Provide the (X, Y) coordinate of the cell's center where the given text is located.  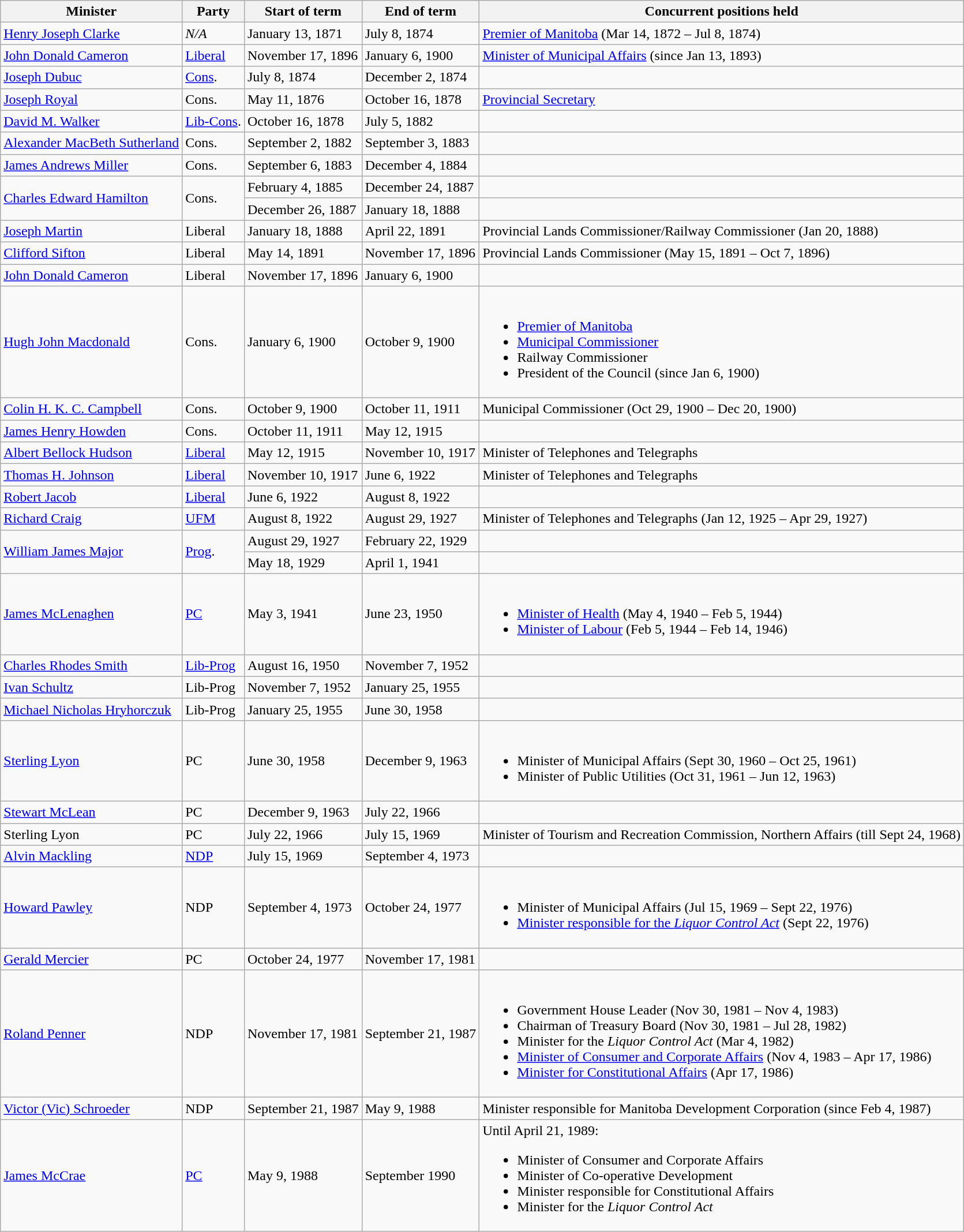
Minister of Municipal Affairs (since Jan 13, 1893) (722, 55)
September 6, 1883 (303, 165)
May 3, 1941 (303, 614)
January 13, 1871 (303, 33)
Henry Joseph Clarke (91, 33)
December 24, 1887 (421, 187)
N/A (213, 33)
Roland Penner (91, 1034)
Howard Pawley (91, 908)
William James Major (91, 552)
Joseph Martin (91, 231)
Gerald Mercier (91, 959)
UFM (213, 519)
Thomas H. Johnson (91, 475)
David M. Walker (91, 121)
February 4, 1885 (303, 187)
September 1990 (421, 1175)
August 16, 1950 (303, 665)
Minister of Telephones and Telegraphs (Jan 12, 1925 – Apr 29, 1927) (722, 519)
Minister of Health (May 4, 1940 – Feb 5, 1944)Minister of Labour (Feb 5, 1944 – Feb 14, 1946) (722, 614)
Hugh John Macdonald (91, 342)
End of term (421, 12)
Provincial Lands Commissioner/Railway Commissioner (Jan 20, 1888) (722, 231)
Prog. (213, 552)
Albert Bellock Hudson (91, 453)
May 11, 1876 (303, 99)
Concurrent positions held (722, 12)
September 3, 1883 (421, 143)
Victor (Vic) Schroeder (91, 1109)
Start of term (303, 12)
Charles Edward Hamilton (91, 198)
Minister of Municipal Affairs (Jul 15, 1969 – Sept 22, 1976)Minister responsible for the Liquor Control Act (Sept 22, 1976) (722, 908)
Colin H. K. C. Campbell (91, 409)
Richard Craig (91, 519)
Minister responsible for Manitoba Development Corporation (since Feb 4, 1987) (722, 1109)
Ivan Schultz (91, 687)
Provincial Secretary (722, 99)
James McLenaghen (91, 614)
Michael Nicholas Hryhorczuk (91, 709)
February 22, 1929 (421, 541)
Stewart McLean (91, 812)
April 1, 1941 (421, 563)
Charles Rhodes Smith (91, 665)
Joseph Dubuc (91, 77)
May 18, 1929 (303, 563)
December 26, 1887 (303, 209)
May 14, 1891 (303, 253)
James McCrae (91, 1175)
December 2, 1874 (421, 77)
Alexander MacBeth Sutherland (91, 143)
Municipal Commissioner (Oct 29, 1900 – Dec 20, 1900) (722, 409)
June 23, 1950 (421, 614)
Premier of ManitobaMunicipal CommissionerRailway CommissionerPresident of the Council (since Jan 6, 1900) (722, 342)
Party (213, 12)
James Andrews Miller (91, 165)
Lib-Cons. (213, 121)
July 5, 1882 (421, 121)
Robert Jacob (91, 497)
April 22, 1891 (421, 231)
December 4, 1884 (421, 165)
Provincial Lands Commissioner (May 15, 1891 – Oct 7, 1896) (722, 253)
Premier of Manitoba (Mar 14, 1872 – Jul 8, 1874) (722, 33)
Joseph Royal (91, 99)
September 2, 1882 (303, 143)
Alvin Mackling (91, 856)
Minister (91, 12)
Minister of Tourism and Recreation Commission, Northern Affairs (till Sept 24, 1968) (722, 834)
Minister of Municipal Affairs (Sept 30, 1960 – Oct 25, 1961)Minister of Public Utilities (Oct 31, 1961 – Jun 12, 1963) (722, 761)
Clifford Sifton (91, 253)
James Henry Howden (91, 431)
